Detect which cell encompasses the target text, then output its (X, Y) center coordinate. 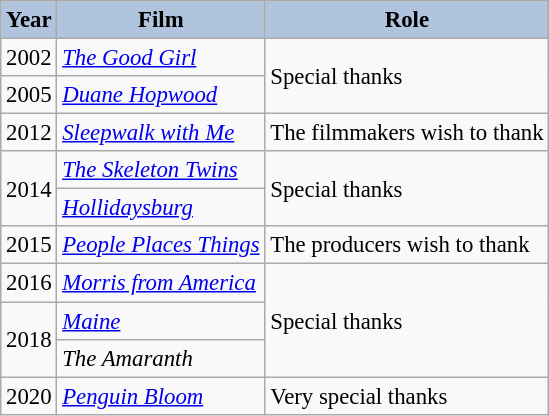
2015 (29, 245)
2016 (29, 283)
Year (29, 20)
The Skeleton Twins (161, 170)
The filmmakers wish to thank (407, 133)
Role (407, 20)
The producers wish to thank (407, 245)
People Places Things (161, 245)
Sleepwalk with Me (161, 133)
Very special thanks (407, 396)
The Good Girl (161, 58)
The Amaranth (161, 358)
2018 (29, 340)
2014 (29, 188)
2005 (29, 95)
Film (161, 20)
Hollidaysburg (161, 208)
2012 (29, 133)
2002 (29, 58)
Duane Hopwood (161, 95)
Maine (161, 321)
2020 (29, 396)
Penguin Bloom (161, 396)
Morris from America (161, 283)
